Search for the cell housing the specified text and yield its [X, Y] center coordinate. 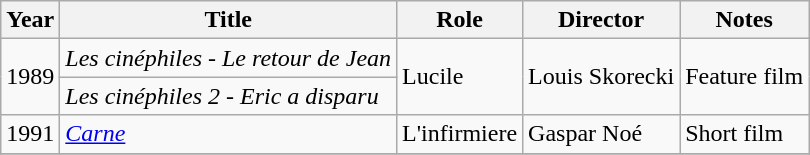
Lucile [460, 77]
Les cinéphiles 2 - Eric a disparu [228, 96]
Feature film [744, 77]
1991 [30, 134]
Notes [744, 20]
1989 [30, 77]
Carne [228, 134]
Role [460, 20]
Year [30, 20]
Louis Skorecki [602, 77]
L'infirmiere [460, 134]
Title [228, 20]
Les cinéphiles - Le retour de Jean [228, 58]
Director [602, 20]
Gaspar Noé [602, 134]
Short film [744, 134]
